Return the (X, Y) coordinate for the center point of the cell that contains the specified text.  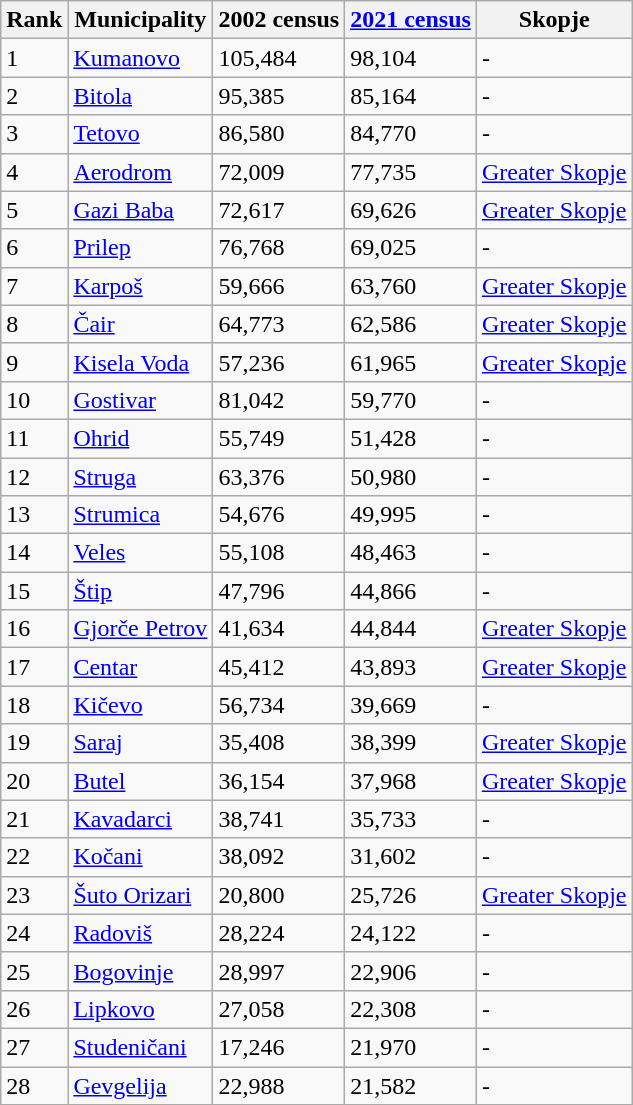
43,893 (411, 667)
Bitola (140, 96)
84,770 (411, 134)
41,634 (279, 629)
44,866 (411, 591)
Saraj (140, 743)
63,760 (411, 286)
Čair (140, 324)
64,773 (279, 324)
39,669 (411, 705)
47,796 (279, 591)
62,586 (411, 324)
28,224 (279, 933)
Gevgelija (140, 1085)
86,580 (279, 134)
Radoviš (140, 933)
10 (34, 400)
17 (34, 667)
Bogovinje (140, 971)
36,154 (279, 781)
Aerodrom (140, 172)
Gazi Baba (140, 210)
Skopje (554, 20)
13 (34, 515)
22,988 (279, 1085)
48,463 (411, 553)
Štip (140, 591)
18 (34, 705)
20,800 (279, 895)
Tetovo (140, 134)
20 (34, 781)
49,995 (411, 515)
2021 census (411, 20)
72,009 (279, 172)
6 (34, 248)
14 (34, 553)
25 (34, 971)
Veles (140, 553)
Kisela Voda (140, 362)
Rank (34, 20)
Municipality (140, 20)
44,844 (411, 629)
Kičevo (140, 705)
Studeničani (140, 1047)
105,484 (279, 58)
2 (34, 96)
17,246 (279, 1047)
Kočani (140, 857)
11 (34, 438)
38,741 (279, 819)
37,968 (411, 781)
35,408 (279, 743)
27,058 (279, 1009)
57,236 (279, 362)
Butel (140, 781)
21 (34, 819)
28,997 (279, 971)
54,676 (279, 515)
38,092 (279, 857)
59,666 (279, 286)
1 (34, 58)
Kavadarci (140, 819)
81,042 (279, 400)
Kumanovo (140, 58)
5 (34, 210)
Karpoš (140, 286)
76,768 (279, 248)
31,602 (411, 857)
45,412 (279, 667)
Centar (140, 667)
22 (34, 857)
98,104 (411, 58)
Gjorče Petrov (140, 629)
22,308 (411, 1009)
25,726 (411, 895)
28 (34, 1085)
12 (34, 477)
95,385 (279, 96)
Lipkovo (140, 1009)
72,617 (279, 210)
24 (34, 933)
2002 census (279, 20)
Struga (140, 477)
61,965 (411, 362)
22,906 (411, 971)
77,735 (411, 172)
8 (34, 324)
21,582 (411, 1085)
21,970 (411, 1047)
9 (34, 362)
Gostivar (140, 400)
3 (34, 134)
51,428 (411, 438)
85,164 (411, 96)
15 (34, 591)
69,025 (411, 248)
26 (34, 1009)
19 (34, 743)
50,980 (411, 477)
23 (34, 895)
55,749 (279, 438)
24,122 (411, 933)
38,399 (411, 743)
7 (34, 286)
4 (34, 172)
69,626 (411, 210)
59,770 (411, 400)
63,376 (279, 477)
Ohrid (140, 438)
55,108 (279, 553)
Prilep (140, 248)
27 (34, 1047)
56,734 (279, 705)
Šuto Orizari (140, 895)
Strumica (140, 515)
16 (34, 629)
35,733 (411, 819)
